Extract the [X, Y] coordinate from the center of the cell holding the provided text.  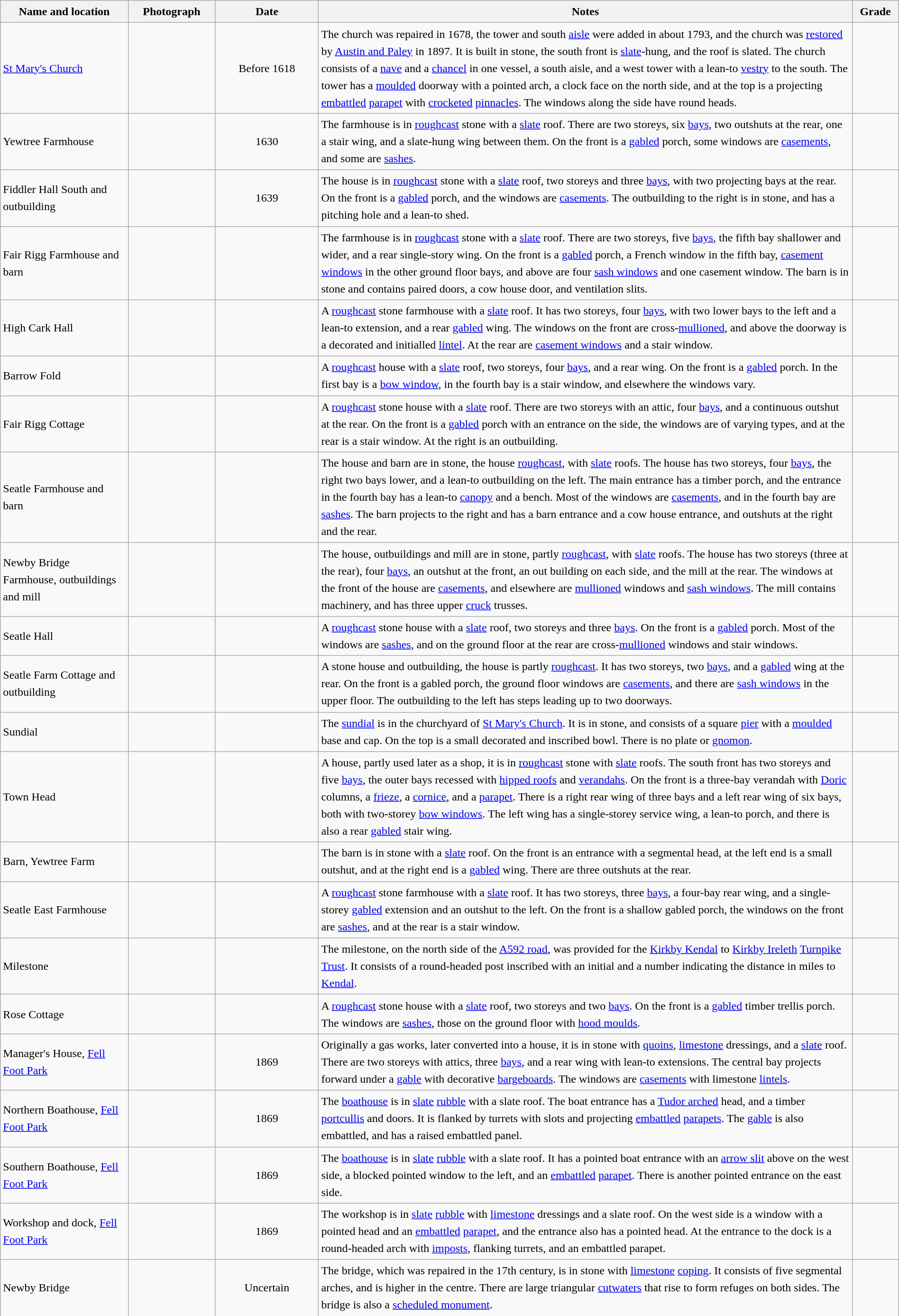
Yewtree Farmhouse [64, 141]
Rose Cottage [64, 1014]
Date [267, 11]
Uncertain [267, 1288]
Barrow Fold [64, 376]
Seatle Farmhouse and barn [64, 497]
Seatle Hall [64, 635]
Newby Bridge Farmhouse, outbuildings and mill [64, 580]
Before 1618 [267, 68]
Name and location [64, 11]
Photograph [172, 11]
Town Head [64, 797]
1630 [267, 141]
Fiddler Hall South and outbuilding [64, 198]
Fair Rigg Farmhouse and barn [64, 263]
Seatle East Farmhouse [64, 910]
High Cark Hall [64, 328]
Newby Bridge [64, 1288]
Manager's House, Fell Foot Park [64, 1062]
Sundial [64, 732]
Northern Boathouse, Fell Foot Park [64, 1118]
Fair Rigg Cottage [64, 424]
Southern Boathouse, Fell Foot Park [64, 1175]
1639 [267, 198]
Workshop and dock, Fell Foot Park [64, 1231]
Barn, Yewtree Farm [64, 862]
Milestone [64, 966]
Seatle Farm Cottage and outbuilding [64, 684]
Grade [875, 11]
Notes [585, 11]
St Mary's Church [64, 68]
